Search for the cell housing the specified text and yield its [X, Y] center coordinate. 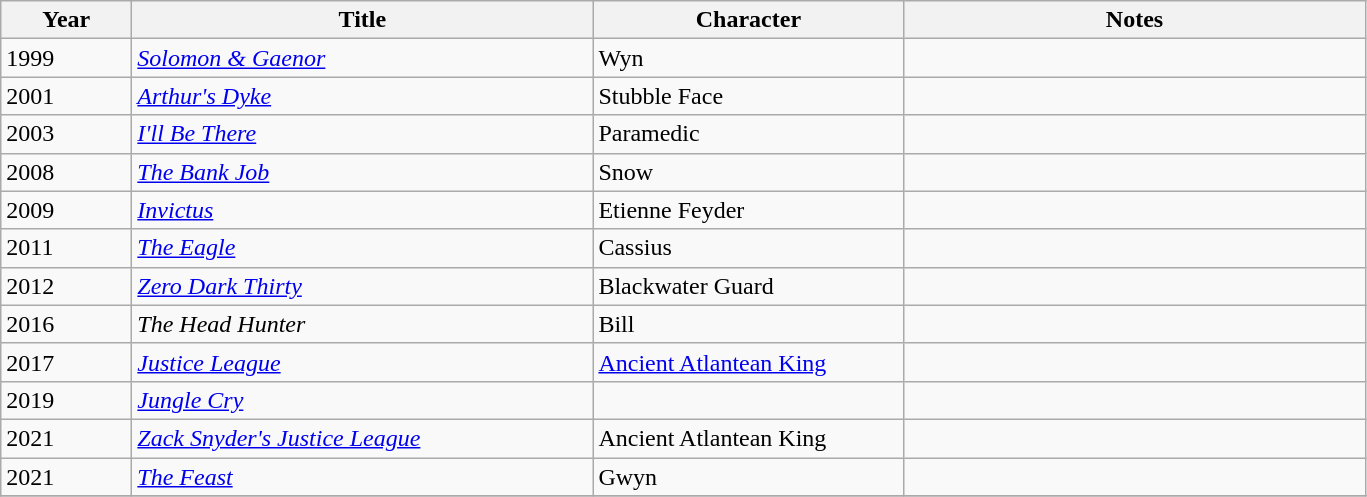
2016 [66, 324]
Snow [748, 172]
Zero Dark Thirty [362, 286]
The Bank Job [362, 172]
2009 [66, 210]
Notes [1134, 20]
Invictus [362, 210]
2011 [66, 248]
The Head Hunter [362, 324]
Character [748, 20]
Stubble Face [748, 96]
Wyn [748, 58]
Bill [748, 324]
2019 [66, 400]
2003 [66, 134]
Title [362, 20]
Solomon & Gaenor [362, 58]
Paramedic [748, 134]
2008 [66, 172]
The Eagle [362, 248]
Justice League [362, 362]
Jungle Cry [362, 400]
Year [66, 20]
Cassius [748, 248]
2017 [66, 362]
1999 [66, 58]
Arthur's Dyke [362, 96]
Etienne Feyder [748, 210]
Zack Snyder's Justice League [362, 438]
The Feast [362, 477]
2001 [66, 96]
Blackwater Guard [748, 286]
I'll Be There [362, 134]
Gwyn [748, 477]
2012 [66, 286]
